Detect which cell encompasses the target text, then output its (x, y) center coordinate. 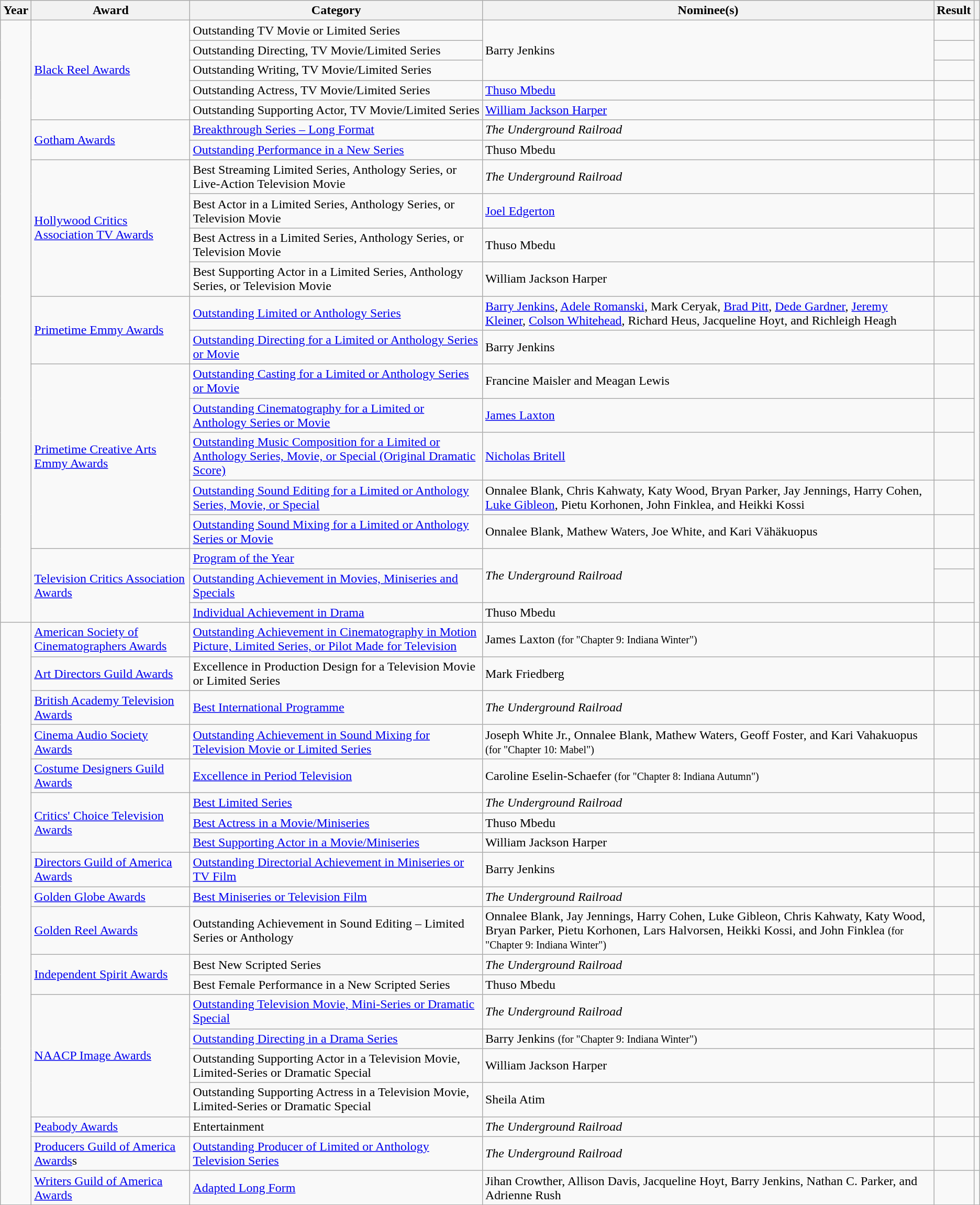
James Laxton (for "Chapter 9: Indiana Winter") (708, 640)
Outstanding Achievement in Sound Mixing for Television Movie or Limited Series (336, 741)
Outstanding Performance in a New Series (336, 150)
Outstanding Cinematography for a Limited or Anthology Series or Movie (336, 416)
Program of the Year (336, 559)
Adapted Long Form (336, 1187)
Cinema Audio Society Awards (111, 741)
Independent Spirit Awards (111, 975)
Outstanding TV Movie or Limited Series (336, 30)
Outstanding Achievement in Sound Editing – Limited Series or Anthology (336, 931)
Art Directors Guild Awards (111, 673)
Costume Designers Guild Awards (111, 776)
Best Supporting Actor in a Limited Series, Anthology Series, or Television Movie (336, 278)
Award (111, 10)
Best Actress in a Limited Series, Anthology Series, or Television Movie (336, 245)
Best Streaming Limited Series, Anthology Series, or Live-Action Television Movie (336, 177)
Onnalee Blank, Chris Kahwaty, Katy Wood, Bryan Parker, Jay Jennings, Harry Cohen, Luke Gibleon, Pietu Korhonen, John Finklea, and Heikki Kossi (708, 497)
Sheila Atim (708, 1099)
Year (16, 10)
Jihan Crowther, Allison Davis, Jacqueline Hoyt, Barry Jenkins, Nathan C. Parker, and Adrienne Rush (708, 1187)
Producers Guild of America Awardss (111, 1154)
Joseph White Jr., Onnalee Blank, Mathew Waters, Geoff Foster, and Kari Vahakuopus (for "Chapter 10: Mabel") (708, 741)
James Laxton (708, 416)
Mark Friedberg (708, 673)
Best Female Performance in a New Scripted Series (336, 985)
Individual Achievement in Drama (336, 612)
Black Reel Awards (111, 70)
Caroline Eselin-Schaefer (for "Chapter 8: Indiana Autumn") (708, 776)
Primetime Emmy Awards (111, 330)
Outstanding Supporting Actor, TV Movie/Limited Series (336, 110)
Breakthrough Series – Long Format (336, 130)
Peabody Awards (111, 1126)
Outstanding Directing for a Limited or Anthology Series or Movie (336, 348)
Golden Globe Awards (111, 897)
Result (954, 10)
Golden Reel Awards (111, 931)
Gotham Awards (111, 140)
Outstanding Limited or Anthology Series (336, 313)
American Society of Cinematographers Awards (111, 640)
Onnalee Blank, Mathew Waters, Joe White, and Kari Vähäkuopus (708, 532)
Joel Edgerton (708, 210)
Outstanding Directing in a Drama Series (336, 1039)
Best Actor in a Limited Series, Anthology Series, or Television Movie (336, 210)
Excellence in Period Television (336, 776)
Best Limited Series (336, 802)
Outstanding Supporting Actress in a Television Movie, Limited-Series or Dramatic Special (336, 1099)
Outstanding Supporting Actor in a Television Movie, Limited-Series or Dramatic Special (336, 1066)
Outstanding Producer of Limited or Anthology Television Series (336, 1154)
Nominee(s) (708, 10)
Outstanding Sound Mixing for a Limited or Anthology Series or Movie (336, 532)
Outstanding Writing, TV Movie/Limited Series (336, 70)
Critics' Choice Television Awards (111, 822)
Best Supporting Actor in a Movie/Miniseries (336, 843)
Outstanding Directing, TV Movie/Limited Series (336, 50)
Outstanding Directorial Achievement in Miniseries or TV Film (336, 870)
Entertainment (336, 1126)
Excellence in Production Design for a Television Movie or Limited Series (336, 673)
Outstanding Television Movie, Mini-Series or Dramatic Special (336, 1011)
Francine Maisler and Meagan Lewis (708, 381)
Category (336, 10)
British Academy Television Awards (111, 708)
Writers Guild of America Awards (111, 1187)
Outstanding Achievement in Movies, Miniseries and Specials (336, 585)
Outstanding Casting for a Limited or Anthology Series or Movie (336, 381)
Hollywood Critics Association TV Awards (111, 228)
Outstanding Sound Editing for a Limited or Anthology Series, Movie, or Special (336, 497)
Television Critics Association Awards (111, 585)
Outstanding Music Composition for a Limited or Anthology Series, Movie, or Special (Original Dramatic Score) (336, 456)
Best Miniseries or Television Film (336, 897)
Outstanding Achievement in Cinematography in Motion Picture, Limited Series, or Pilot Made for Television (336, 640)
Nicholas Britell (708, 456)
Outstanding Actress, TV Movie/Limited Series (336, 90)
Best International Programme (336, 708)
NAACP Image Awards (111, 1055)
Barry Jenkins (for "Chapter 9: Indiana Winter") (708, 1039)
Best Actress in a Movie/Miniseries (336, 822)
Best New Scripted Series (336, 965)
Directors Guild of America Awards (111, 870)
Primetime Creative Arts Emmy Awards (111, 456)
